Provide the (x, y) coordinate of the cell's center where the given text is located.  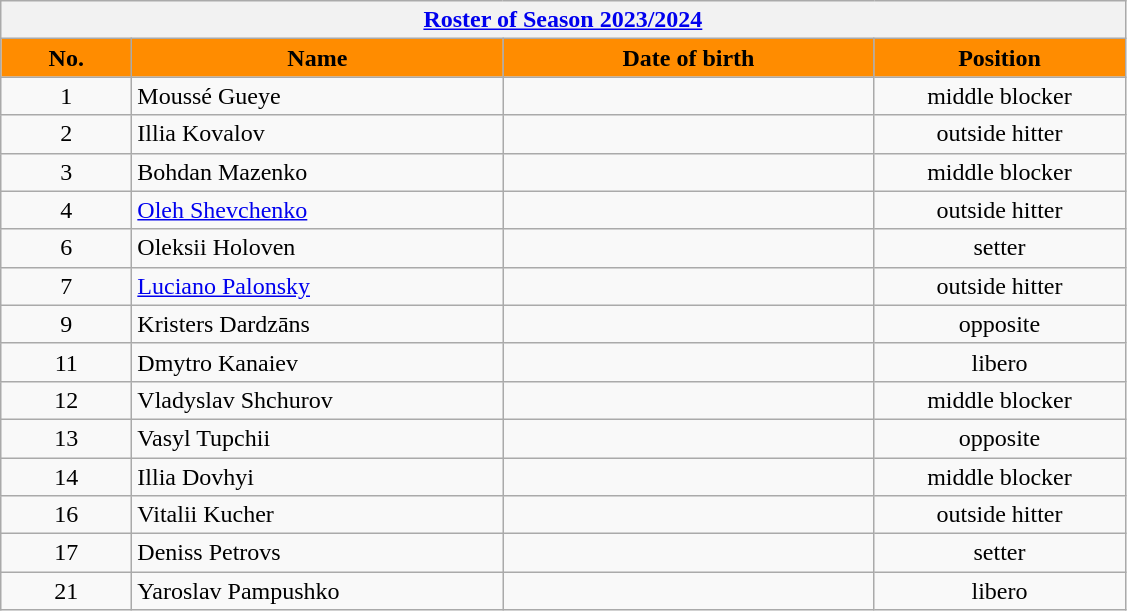
14 (66, 477)
Illia Kovalov (318, 134)
2 (66, 134)
6 (66, 248)
Vitalii Kucher (318, 515)
Name (318, 58)
Dmytro Kanaiev (318, 362)
11 (66, 362)
Illia Dovhyi (318, 477)
3 (66, 172)
Position (1000, 58)
21 (66, 591)
13 (66, 438)
16 (66, 515)
Oleksii Holoven (318, 248)
7 (66, 286)
Vladyslav Shchurov (318, 400)
Kristers Dardzāns (318, 324)
Yaroslav Pampushko (318, 591)
12 (66, 400)
Bohdan Mazenko (318, 172)
1 (66, 96)
Date of birth (688, 58)
9 (66, 324)
Oleh Shevchenko (318, 210)
Deniss Petrovs (318, 553)
No. (66, 58)
17 (66, 553)
4 (66, 210)
Luciano Palonsky (318, 286)
Moussé Gueye (318, 96)
Vasyl Tupchii (318, 438)
Roster of Season 2023/2024 (563, 20)
